Detect which cell encompasses the target text, then output its [X, Y] center coordinate. 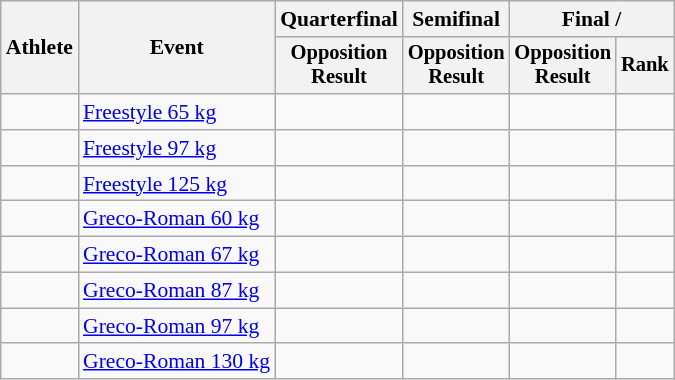
Freestyle 97 kg [176, 148]
Final / [591, 19]
Freestyle 65 kg [176, 112]
Freestyle 125 kg [176, 184]
Quarterfinal [339, 19]
Greco-Roman 60 kg [176, 219]
Greco-Roman 87 kg [176, 291]
Athlete [40, 48]
Semifinal [456, 19]
Greco-Roman 97 kg [176, 326]
Rank [645, 66]
Event [176, 48]
Greco-Roman 130 kg [176, 362]
Greco-Roman 67 kg [176, 255]
